Capture the cell that displays the provided text and extract its (X, Y) central coordinate. 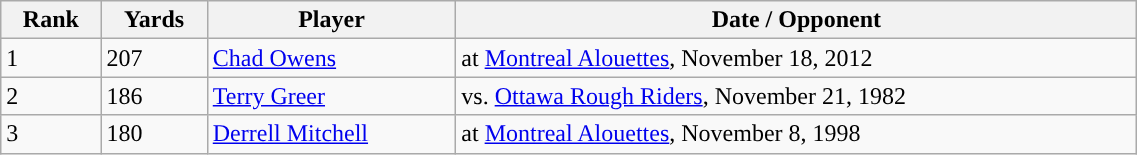
Chad Owens (332, 58)
Derrell Mitchell (332, 134)
Player (332, 20)
Rank (51, 20)
1 (51, 58)
2 (51, 96)
Terry Greer (332, 96)
vs. Ottawa Rough Riders, November 21, 1982 (796, 96)
3 (51, 134)
at Montreal Alouettes, November 18, 2012 (796, 58)
186 (154, 96)
Date / Opponent (796, 20)
at Montreal Alouettes, November 8, 1998 (796, 134)
180 (154, 134)
Yards (154, 20)
207 (154, 58)
